Locate the cell with the specified text and output its [x, y] center coordinate. 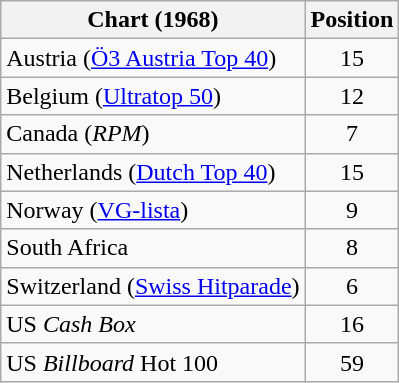
Switzerland (Swiss Hitparade) [153, 286]
Netherlands (Dutch Top 40) [153, 172]
7 [352, 134]
US Billboard Hot 100 [153, 362]
US Cash Box [153, 324]
South Africa [153, 248]
59 [352, 362]
Chart (1968) [153, 20]
16 [352, 324]
Norway (VG-lista) [153, 210]
Belgium (Ultratop 50) [153, 96]
Position [352, 20]
9 [352, 210]
12 [352, 96]
8 [352, 248]
Austria (Ö3 Austria Top 40) [153, 58]
6 [352, 286]
Canada (RPM) [153, 134]
